For the text-containing cell, return its midpoint in (x, y) coordinate format. 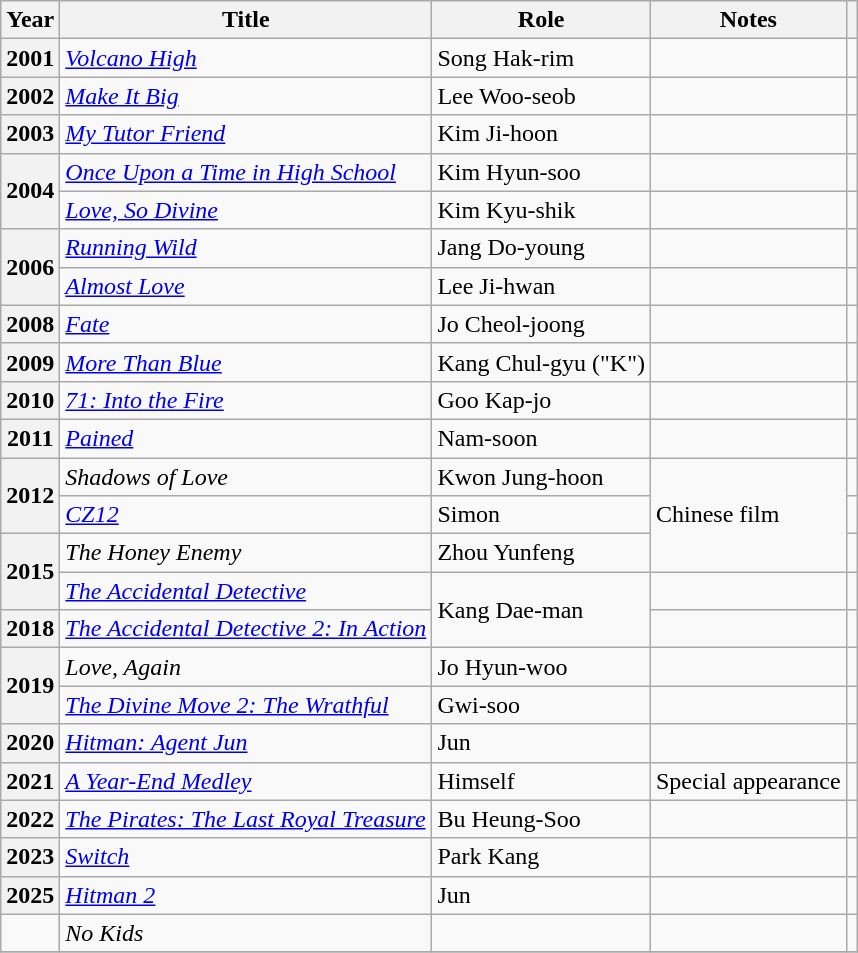
No Kids (246, 933)
2020 (30, 743)
Switch (246, 857)
Chinese film (748, 515)
Title (246, 20)
Notes (748, 20)
The Accidental Detective 2: In Action (246, 629)
Running Wild (246, 248)
2008 (30, 324)
Kim Hyun-soo (542, 172)
Lee Woo-seob (542, 96)
Special appearance (748, 781)
Kwon Jung-hoon (542, 477)
2023 (30, 857)
Park Kang (542, 857)
2019 (30, 686)
Hitman: Agent Jun (246, 743)
The Pirates: The Last Royal Treasure (246, 819)
2009 (30, 362)
A Year-End Medley (246, 781)
CZ12 (246, 515)
Zhou Yunfeng (542, 553)
The Divine Move 2: The Wrathful (246, 705)
2012 (30, 496)
Volcano High (246, 58)
Jo Cheol-joong (542, 324)
Pained (246, 438)
2025 (30, 895)
Song Hak-rim (542, 58)
Nam-soon (542, 438)
2015 (30, 572)
Hitman 2 (246, 895)
Kim Ji-hoon (542, 134)
Simon (542, 515)
Jo Hyun-woo (542, 667)
Fate (246, 324)
2004 (30, 191)
Kang Chul-gyu ("K") (542, 362)
2003 (30, 134)
Shadows of Love (246, 477)
Almost Love (246, 286)
2021 (30, 781)
Once Upon a Time in High School (246, 172)
Goo Kap-jo (542, 400)
The Accidental Detective (246, 591)
Himself (542, 781)
2011 (30, 438)
2022 (30, 819)
Make It Big (246, 96)
2010 (30, 400)
Gwi-soo (542, 705)
Love, So Divine (246, 210)
My Tutor Friend (246, 134)
2002 (30, 96)
Kim Kyu-shik (542, 210)
2018 (30, 629)
Jang Do-young (542, 248)
Kang Dae-man (542, 610)
71: Into the Fire (246, 400)
Year (30, 20)
Love, Again (246, 667)
2001 (30, 58)
The Honey Enemy (246, 553)
2006 (30, 267)
Lee Ji-hwan (542, 286)
Role (542, 20)
More Than Blue (246, 362)
Bu Heung-Soo (542, 819)
